From the cell containing the given text, extract its center point as (x, y) coordinate. 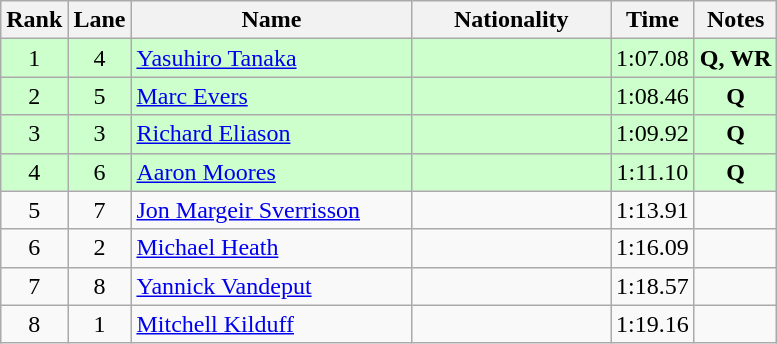
1:16.09 (653, 248)
1:13.91 (653, 210)
Time (653, 20)
Yannick Vandeput (272, 286)
Marc Evers (272, 96)
1:08.46 (653, 96)
Michael Heath (272, 248)
Aaron Moores (272, 172)
Mitchell Kilduff (272, 324)
1:18.57 (653, 286)
1:09.92 (653, 134)
Jon Margeir Sverrisson (272, 210)
1:19.16 (653, 324)
Richard Eliason (272, 134)
Lane (100, 20)
Nationality (512, 20)
1:11.10 (653, 172)
Name (272, 20)
Notes (736, 20)
Rank (34, 20)
1:07.08 (653, 58)
Q, WR (736, 58)
Yasuhiro Tanaka (272, 58)
